Scan for the cell matching the given text and deliver its (X, Y) coordinate at center. 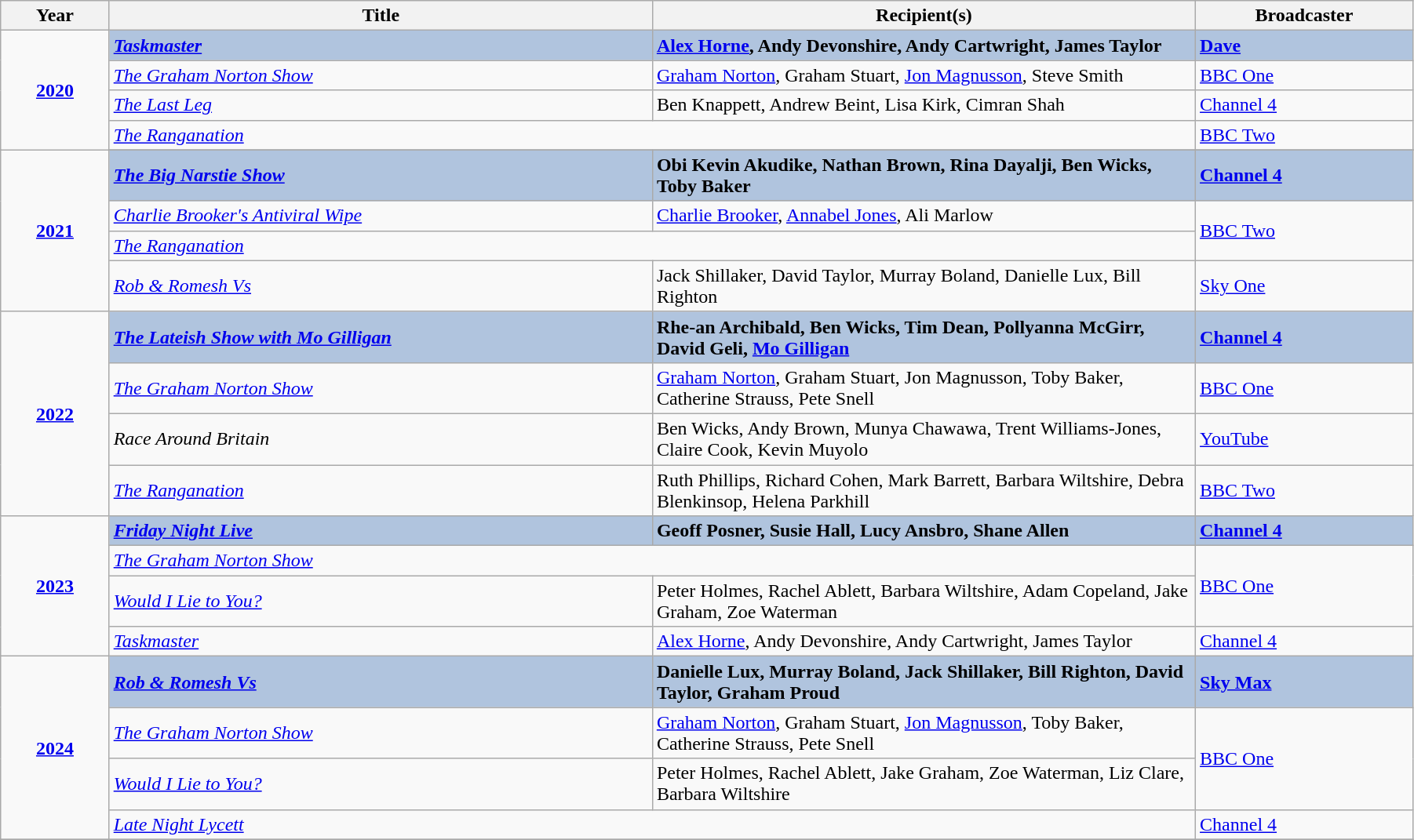
Rhe-an Archibald, Ben Wicks, Tim Dean, Pollyanna McGirr, David Geli, Mo Gilligan (924, 337)
Geoff Posner, Susie Hall, Lucy Ansbro, Shane Allen (924, 531)
Ruth Phillips, Richard Cohen, Mark Barrett, Barbara Wiltshire, Debra Blenkinsop, Helena Parkhill (924, 489)
Sky Max (1304, 682)
Friday Night Live (381, 531)
The Last Leg (381, 105)
Charlie Brooker's Antiviral Wipe (381, 216)
Ben Knappett, Andrew Beint, Lisa Kirk, Cimran Shah (924, 105)
The Lateish Show with Mo Gilligan (381, 337)
Peter Holmes, Rachel Ablett, Barbara Wiltshire, Adam Copeland, Jake Graham, Zoe Waterman (924, 601)
Jack Shillaker, David Taylor, Murray Boland, Danielle Lux, Bill Righton (924, 285)
Title (381, 16)
Peter Holmes, Rachel Ablett, Jake Graham, Zoe Waterman, Liz Clare, Barbara Wiltshire (924, 784)
Ben Wicks, Andy Brown, Munya Chawawa, Trent Williams-Jones, Claire Cook, Kevin Muyolo (924, 439)
Broadcaster (1304, 16)
Dave (1304, 45)
Sky One (1304, 285)
2022 (55, 413)
Year (55, 16)
Charlie Brooker, Annabel Jones, Ali Marlow (924, 216)
Race Around Britain (381, 439)
YouTube (1304, 439)
The Big Narstie Show (381, 176)
Graham Norton, Graham Stuart, Jon Magnusson, Steve Smith (924, 75)
2023 (55, 587)
2024 (55, 748)
2021 (55, 231)
2020 (55, 90)
Danielle Lux, Murray Boland, Jack Shillaker, Bill Righton, David Taylor, Graham Proud (924, 682)
Recipient(s) (924, 16)
Late Night Lycett (652, 824)
Obi Kevin Akudike, Nathan Brown, Rina Dayalji, Ben Wicks, Toby Baker (924, 176)
